Identify which cell holds the provided text, then report its [X, Y] central coordinate. 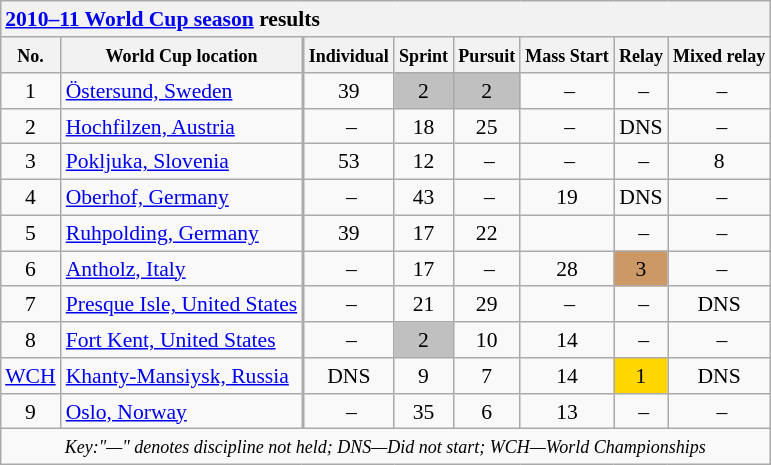
Sprint [424, 55]
18 [424, 126]
22 [486, 233]
Mass Start [567, 55]
Pokljuka, Slovenia [182, 162]
29 [486, 304]
28 [567, 269]
Antholz, Italy [182, 269]
Fort Kent, United States [182, 340]
No. [30, 55]
Östersund, Sweden [182, 91]
Relay [641, 55]
19 [567, 197]
WCH [30, 376]
World Cup location [182, 55]
25 [486, 126]
Khanty-Mansiysk, Russia [182, 376]
Presque Isle, United States [182, 304]
43 [424, 197]
35 [424, 411]
Individual [349, 55]
4 [30, 197]
5 [30, 233]
21 [424, 304]
2010–11 World Cup season results [385, 19]
Mixed relay [719, 55]
Pursuit [486, 55]
Oslo, Norway [182, 411]
Oberhof, Germany [182, 197]
Hochfilzen, Austria [182, 126]
13 [567, 411]
12 [424, 162]
53 [349, 162]
Key:"—" denotes discipline not held; DNS—Did not start; WCH—World Championships [385, 447]
10 [486, 340]
Ruhpolding, Germany [182, 233]
